Provide the [X, Y] coordinate of the cell's center where the given text is located.  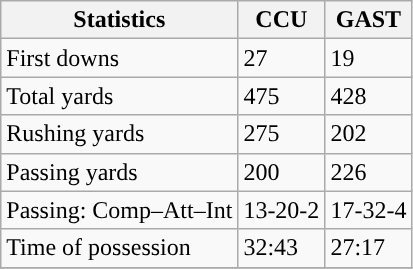
Passing: Comp–Att–Int [120, 210]
27:17 [368, 248]
GAST [368, 20]
Rushing yards [120, 134]
Passing yards [120, 172]
202 [368, 134]
475 [282, 96]
428 [368, 96]
32:43 [282, 248]
27 [282, 58]
Statistics [120, 20]
226 [368, 172]
200 [282, 172]
Time of possession [120, 248]
275 [282, 134]
First downs [120, 58]
13-20-2 [282, 210]
Total yards [120, 96]
CCU [282, 20]
17-32-4 [368, 210]
19 [368, 58]
